Determine the [x, y] coordinate at the center of the cell enclosing the given text.  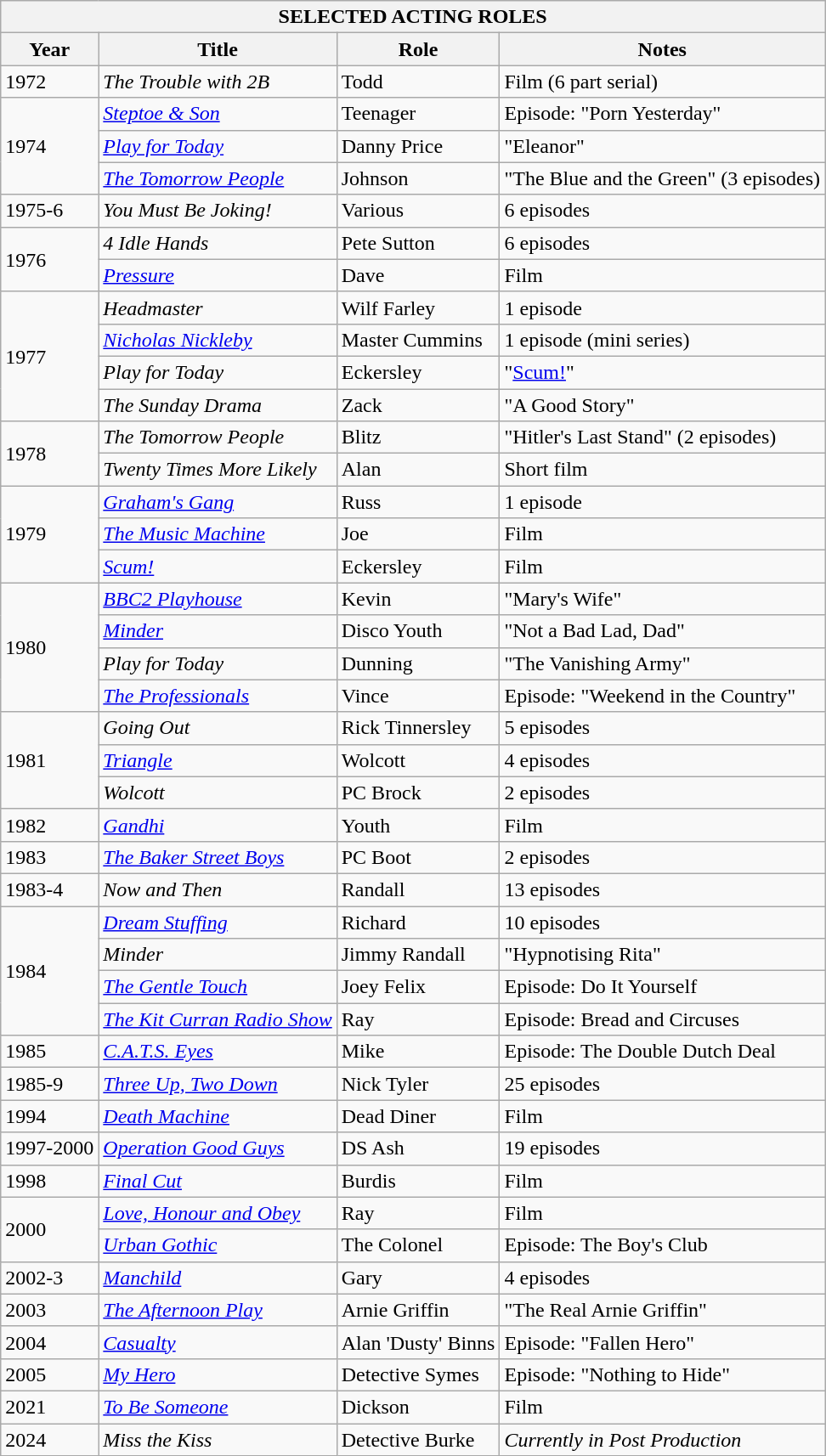
1983-4 [49, 889]
C.A.T.S. Eyes [218, 1052]
Headmaster [218, 308]
"Hypnotising Rita" [663, 955]
5 episodes [663, 728]
Jimmy Randall [418, 955]
Zack [418, 405]
Various [418, 211]
Death Machine [218, 1116]
Johnson [418, 178]
Notes [663, 49]
Miss the Kiss [218, 1440]
1977 [49, 356]
1984 [49, 970]
2005 [49, 1374]
PC Boot [418, 857]
Dead Diner [418, 1116]
Film (6 part serial) [663, 82]
"A Good Story" [663, 405]
1 episode (mini series) [663, 340]
Love, Honour and Obey [218, 1213]
Year [49, 49]
BBC2 Playhouse [218, 599]
Graham's Gang [218, 502]
Nicholas Nickleby [218, 340]
"Scum!" [663, 372]
Casualty [218, 1342]
Blitz [418, 437]
Role [418, 49]
Urban Gothic [218, 1245]
You Must Be Joking! [218, 211]
Episode: The Double Dutch Deal [663, 1052]
Scum! [218, 567]
Short film [663, 470]
1981 [49, 760]
Mike [418, 1052]
4 Idle Hands [218, 243]
2003 [49, 1310]
Todd [418, 82]
PC Brock [418, 793]
1985 [49, 1052]
Master Cummins [418, 340]
Dickson [418, 1407]
Three Up, Two Down [218, 1084]
"Hitler's Last Stand" (2 episodes) [663, 437]
1975-6 [49, 211]
1978 [49, 454]
The Music Machine [218, 534]
Pete Sutton [418, 243]
1985-9 [49, 1084]
Vince [418, 696]
"Mary's Wife" [663, 599]
The Trouble with 2B [218, 82]
Burdis [418, 1181]
1982 [49, 825]
Episode: Do It Yourself [663, 987]
Twenty Times More Likely [218, 470]
Episode: "Porn Yesterday" [663, 114]
Episode: "Weekend in the Country" [663, 696]
Detective Burke [418, 1440]
Episode: Bread and Circuses [663, 1019]
1994 [49, 1116]
19 episodes [663, 1148]
Dream Stuffing [218, 922]
"Not a Bad Lad, Dad" [663, 631]
2004 [49, 1342]
Manchild [218, 1278]
1983 [49, 857]
1972 [49, 82]
Pressure [218, 275]
Joey Felix [418, 987]
My Hero [218, 1374]
1976 [49, 259]
Disco Youth [418, 631]
Final Cut [218, 1181]
The Kit Curran Radio Show [218, 1019]
10 episodes [663, 922]
Joe [418, 534]
Randall [418, 889]
Gary [418, 1278]
Now and Then [218, 889]
Kevin [418, 599]
Dunning [418, 663]
Nick Tyler [418, 1084]
The Colonel [418, 1245]
Operation Good Guys [218, 1148]
2021 [49, 1407]
Youth [418, 825]
Episode: "Nothing to Hide" [663, 1374]
The Sunday Drama [218, 405]
Episode: The Boy's Club [663, 1245]
2024 [49, 1440]
Steptoe & Son [218, 114]
Rick Tinnersley [418, 728]
Detective Symes [418, 1374]
To Be Someone [218, 1407]
Dave [418, 275]
The Professionals [218, 696]
Arnie Griffin [418, 1310]
"The Blue and the Green" (3 episodes) [663, 178]
Alan [418, 470]
Danny Price [418, 146]
The Afternoon Play [218, 1310]
Episode: "Fallen Hero" [663, 1342]
Triangle [218, 760]
1974 [49, 146]
Russ [418, 502]
"The Vanishing Army" [663, 663]
1997-2000 [49, 1148]
Wilf Farley [418, 308]
DS Ash [418, 1148]
"The Real Arnie Griffin" [663, 1310]
Teenager [418, 114]
Going Out [218, 728]
"Eleanor" [663, 146]
1979 [49, 534]
1998 [49, 1181]
25 episodes [663, 1084]
Richard [418, 922]
2002-3 [49, 1278]
The Gentle Touch [218, 987]
1980 [49, 647]
Alan 'Dusty' Binns [418, 1342]
The Baker Street Boys [218, 857]
SELECTED ACTING ROLES [413, 17]
Gandhi [218, 825]
Title [218, 49]
13 episodes [663, 889]
Currently in Post Production [663, 1440]
2000 [49, 1229]
